Provide the (x, y) coordinate of the cell's center where the given text is located.  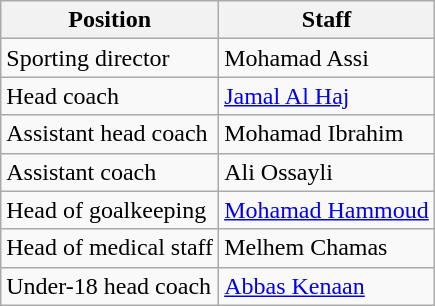
Sporting director (110, 58)
Mohamad Hammoud (327, 210)
Under-18 head coach (110, 286)
Abbas Kenaan (327, 286)
Head of goalkeeping (110, 210)
Mohamad Assi (327, 58)
Staff (327, 20)
Jamal Al Haj (327, 96)
Mohamad Ibrahim (327, 134)
Ali Ossayli (327, 172)
Assistant coach (110, 172)
Melhem Chamas (327, 248)
Assistant head coach (110, 134)
Position (110, 20)
Head coach (110, 96)
Head of medical staff (110, 248)
